Provide the (X, Y) coordinate of the cell's center where the given text is located.  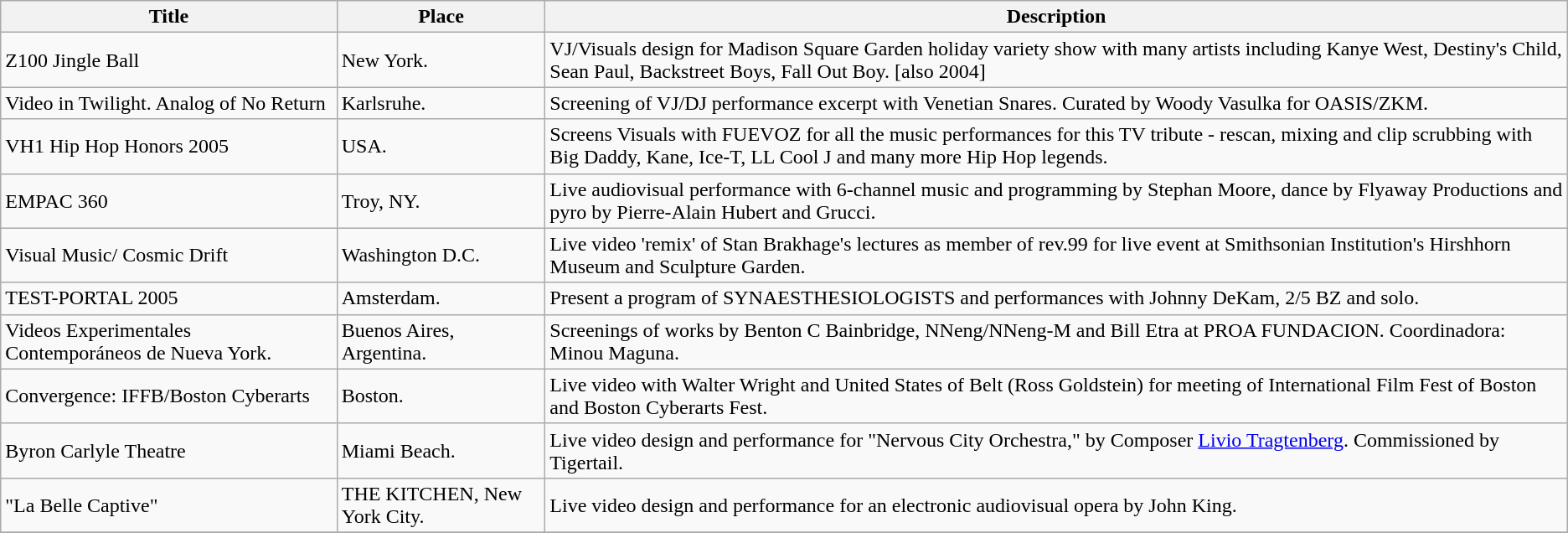
Live video with Walter Wright and United States of Belt (Ross Goldstein) for meeting of International Film Fest of Boston and Boston Cyberarts Fest. (1056, 396)
"La Belle Captive" (169, 505)
Screening of VJ/DJ performance excerpt with Venetian Snares. Curated by Woody Vasulka for OASIS/ZKM. (1056, 103)
Videos Experimentales Contemporáneos de Nueva York. (169, 342)
Washington D.C. (441, 255)
Boston. (441, 396)
Troy, NY. (441, 201)
Byron Carlyle Theatre (169, 451)
Title (169, 17)
Video in Twilight. Analog of No Return (169, 103)
Convergence: IFFB/Boston Cyberarts (169, 396)
Screenings of works by Benton C Bainbridge, NNeng/NNeng-M and Bill Etra at PROA FUNDACION. Coordinadora: Minou Maguna. (1056, 342)
Live video 'remix' of Stan Brakhage's lectures as member of rev.99 for live event at Smithsonian Institution's Hirshhorn Museum and Sculpture Garden. (1056, 255)
New York. (441, 60)
VH1 Hip Hop Honors 2005 (169, 146)
Amsterdam. (441, 298)
Visual Music/ Cosmic Drift (169, 255)
TEST-PORTAL 2005 (169, 298)
Buenos Aires, Argentina. (441, 342)
EMPAC 360 (169, 201)
Z100 Jingle Ball (169, 60)
Miami Beach. (441, 451)
USA. (441, 146)
Present a program of SYNAESTHESIOLOGISTS and performances with Johnny DeKam, 2/5 BZ and solo. (1056, 298)
Description (1056, 17)
Karlsruhe. (441, 103)
Live video design and performance for an electronic audiovisual opera by John King. (1056, 505)
Place (441, 17)
Live video design and performance for "Nervous City Orchestra," by Composer Livio Tragtenberg. Commissioned by Tigertail. (1056, 451)
THE KITCHEN, New York City. (441, 505)
